Scan for the cell matching the given text and deliver its (x, y) coordinate at center. 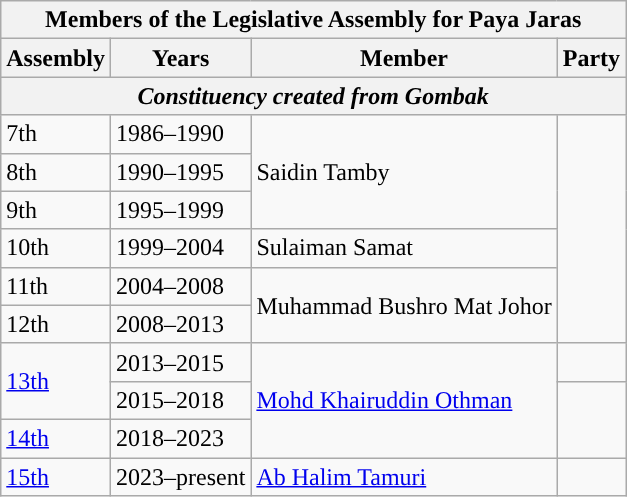
Constituency created from Gombak (314, 96)
11th (56, 286)
14th (56, 438)
10th (56, 248)
Members of the Legislative Assembly for Paya Jaras (314, 20)
12th (56, 324)
8th (56, 172)
2008–2013 (180, 324)
2015–2018 (180, 400)
15th (56, 477)
Sulaiman Samat (404, 248)
2004–2008 (180, 286)
Ab Halim Tamuri (404, 477)
Mohd Khairuddin Othman (404, 400)
2018–2023 (180, 438)
Party (591, 58)
1999–2004 (180, 248)
2023–present (180, 477)
1986–1990 (180, 134)
7th (56, 134)
9th (56, 210)
1995–1999 (180, 210)
2013–2015 (180, 362)
Saidin Tamby (404, 172)
1990–1995 (180, 172)
Muhammad Bushro Mat Johor (404, 305)
Member (404, 58)
13th (56, 381)
Assembly (56, 58)
Years (180, 58)
